For the text-containing cell, return its midpoint in [x, y] coordinate format. 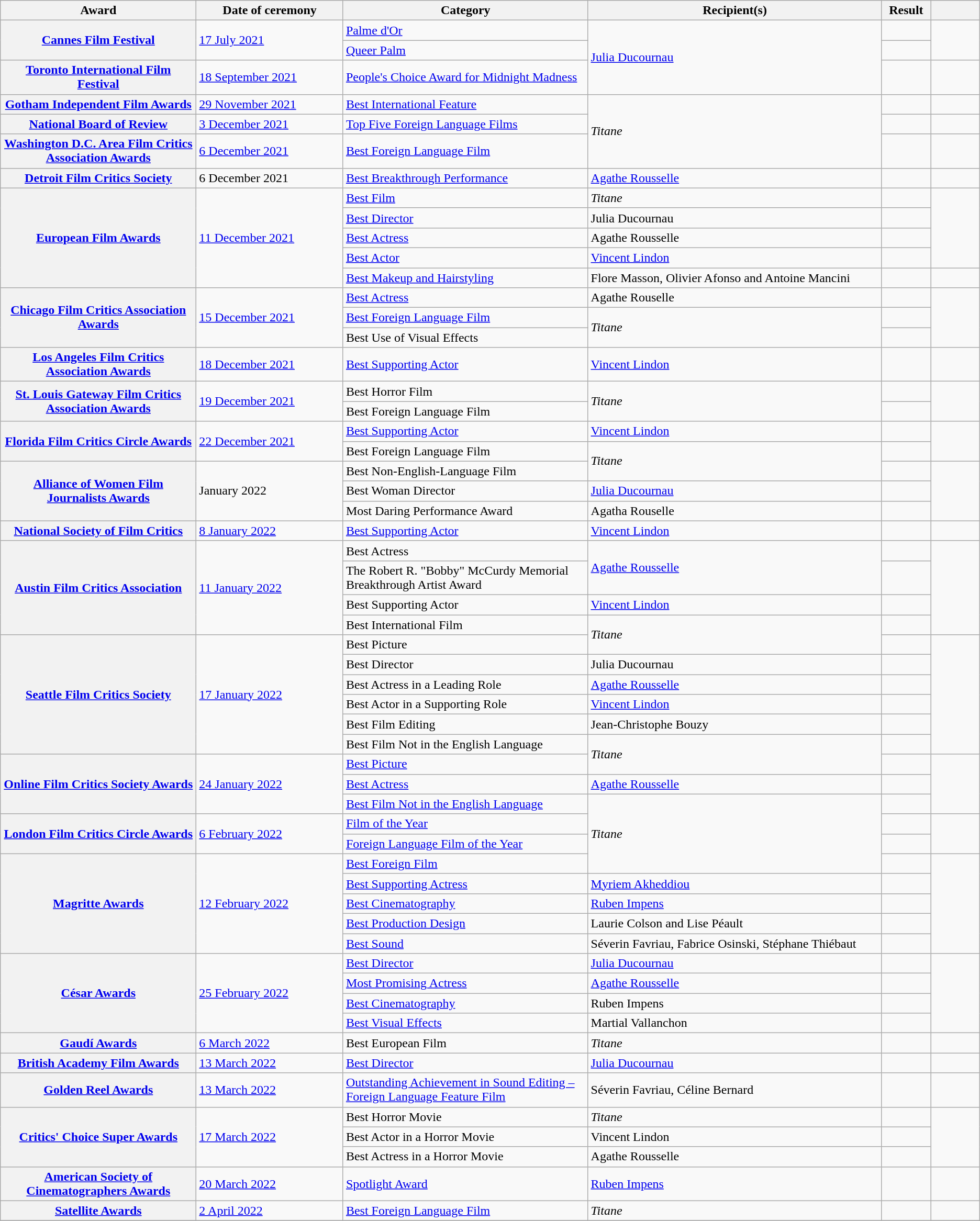
2 April 2022 [270, 1211]
Spotlight Award [465, 1184]
Best Film Editing [465, 724]
American Society of Cinematographers Awards [98, 1184]
Most Promising Actress [465, 983]
Best Sound [465, 944]
Most Daring Performance Award [465, 511]
Palme d'Or [465, 30]
Alliance of Women Film Journalists Awards [98, 491]
6 February 2022 [270, 834]
Jean-Christophe Bouzy [735, 724]
11 December 2021 [270, 238]
Best Foreign Film [465, 864]
24 January 2022 [270, 784]
19 December 2021 [270, 401]
Chicago Film Critics Association Awards [98, 318]
Satellite Awards [98, 1211]
Result [906, 10]
25 February 2022 [270, 993]
20 March 2022 [270, 1184]
Best Film [465, 198]
17 January 2022 [270, 694]
Best Non-English-Language Film [465, 471]
London Film Critics Circle Awards [98, 834]
Critics' Choice Super Awards [98, 1137]
Queer Palm [465, 50]
January 2022 [270, 491]
22 December 2021 [270, 441]
Detroit Film Critics Society [98, 178]
Gaudí Awards [98, 1043]
8 January 2022 [270, 531]
Florida Film Critics Circle Awards [98, 441]
Award [98, 10]
Martial Vallanchon [735, 1023]
Best Actor in a Supporting Role [465, 704]
Magritte Awards [98, 903]
17 July 2021 [270, 40]
César Awards [98, 993]
11 January 2022 [270, 587]
15 December 2021 [270, 318]
Agathe Rouselle [735, 298]
12 February 2022 [270, 903]
3 December 2021 [270, 124]
Séverin Favriau, Céline Bernard [735, 1090]
Austin Film Critics Association [98, 587]
Best Actress in a Leading Role [465, 685]
Best Visual Effects [465, 1023]
Outstanding Achievement in Sound Editing – Foreign Language Feature Film [465, 1090]
Film of the Year [465, 824]
18 September 2021 [270, 77]
Best Actor in a Horror Movie [465, 1137]
Best Woman Director [465, 491]
Flore Masson, Olivier Afonso and Antoine Mancini [735, 278]
Cannes Film Festival [98, 40]
Laurie Colson and Lise Péault [735, 923]
National Board of Review [98, 124]
Best International Feature [465, 104]
Best Actor [465, 257]
Best Horror Movie [465, 1117]
Date of ceremony [270, 10]
People's Choice Award for Midnight Madness [465, 77]
European Film Awards [98, 238]
Online Film Critics Society Awards [98, 784]
Agatha Rouselle [735, 511]
St. Louis Gateway Film Critics Association Awards [98, 401]
Washington D.C. Area Film Critics Association Awards [98, 151]
Best Horror Film [465, 391]
Los Angeles Film Critics Association Awards [98, 364]
Best International Film [465, 624]
17 March 2022 [270, 1137]
Best European Film [465, 1043]
Best Actress in a Horror Movie [465, 1157]
29 November 2021 [270, 104]
Séverin Favriau, Fabrice Osinski, Stéphane Thiébaut [735, 944]
6 March 2022 [270, 1043]
Recipient(s) [735, 10]
National Society of Film Critics [98, 531]
Best Supporting Actress [465, 883]
British Academy Film Awards [98, 1063]
Category [465, 10]
The Robert R. "Bobby" McCurdy Memorial Breakthrough Artist Award [465, 578]
Gotham Independent Film Awards [98, 104]
Foreign Language Film of the Year [465, 844]
Best Makeup and Hairstyling [465, 278]
Top Five Foreign Language Films [465, 124]
18 December 2021 [270, 364]
Best Production Design [465, 923]
Best Use of Visual Effects [465, 338]
Toronto International Film Festival [98, 77]
Seattle Film Critics Society [98, 694]
Golden Reel Awards [98, 1090]
Myriem Akheddiou [735, 883]
Best Breakthrough Performance [465, 178]
